Extract the [x, y] coordinate from the center of the cell holding the provided text.  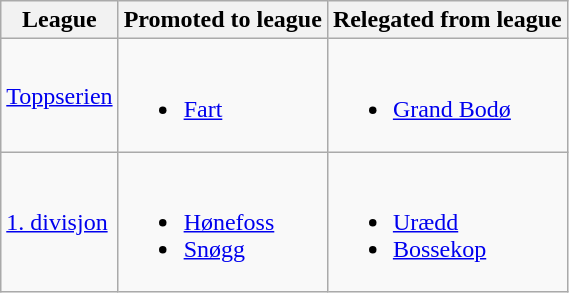
League [60, 20]
Promoted to league [222, 20]
Toppserien [60, 96]
HønefossSnøgg [222, 222]
Fart [222, 96]
1. divisjon [60, 222]
UræddBossekop [447, 222]
Grand Bodø [447, 96]
Relegated from league [447, 20]
